Pinpoint the cell where the given text exists, returning its (X, Y) midpoint coordinate. 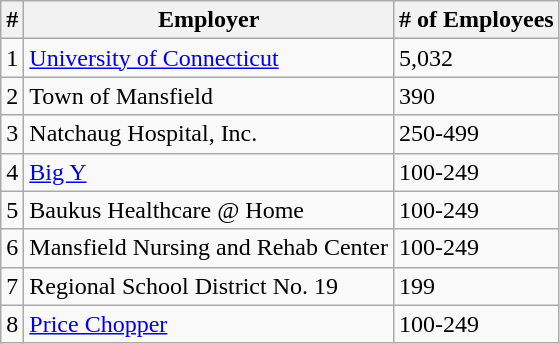
# (12, 20)
3 (12, 134)
Natchaug Hospital, Inc. (209, 134)
6 (12, 248)
Employer (209, 20)
# of Employees (476, 20)
8 (12, 324)
5 (12, 210)
7 (12, 286)
Regional School District No. 19 (209, 286)
199 (476, 286)
Mansfield Nursing and Rehab Center (209, 248)
University of Connecticut (209, 58)
250-499 (476, 134)
Big Y (209, 172)
2 (12, 96)
1 (12, 58)
4 (12, 172)
Town of Mansfield (209, 96)
390 (476, 96)
5,032 (476, 58)
Price Chopper (209, 324)
Baukus Healthcare @ Home (209, 210)
